Extract the [X, Y] coordinate from the center of the cell holding the provided text.  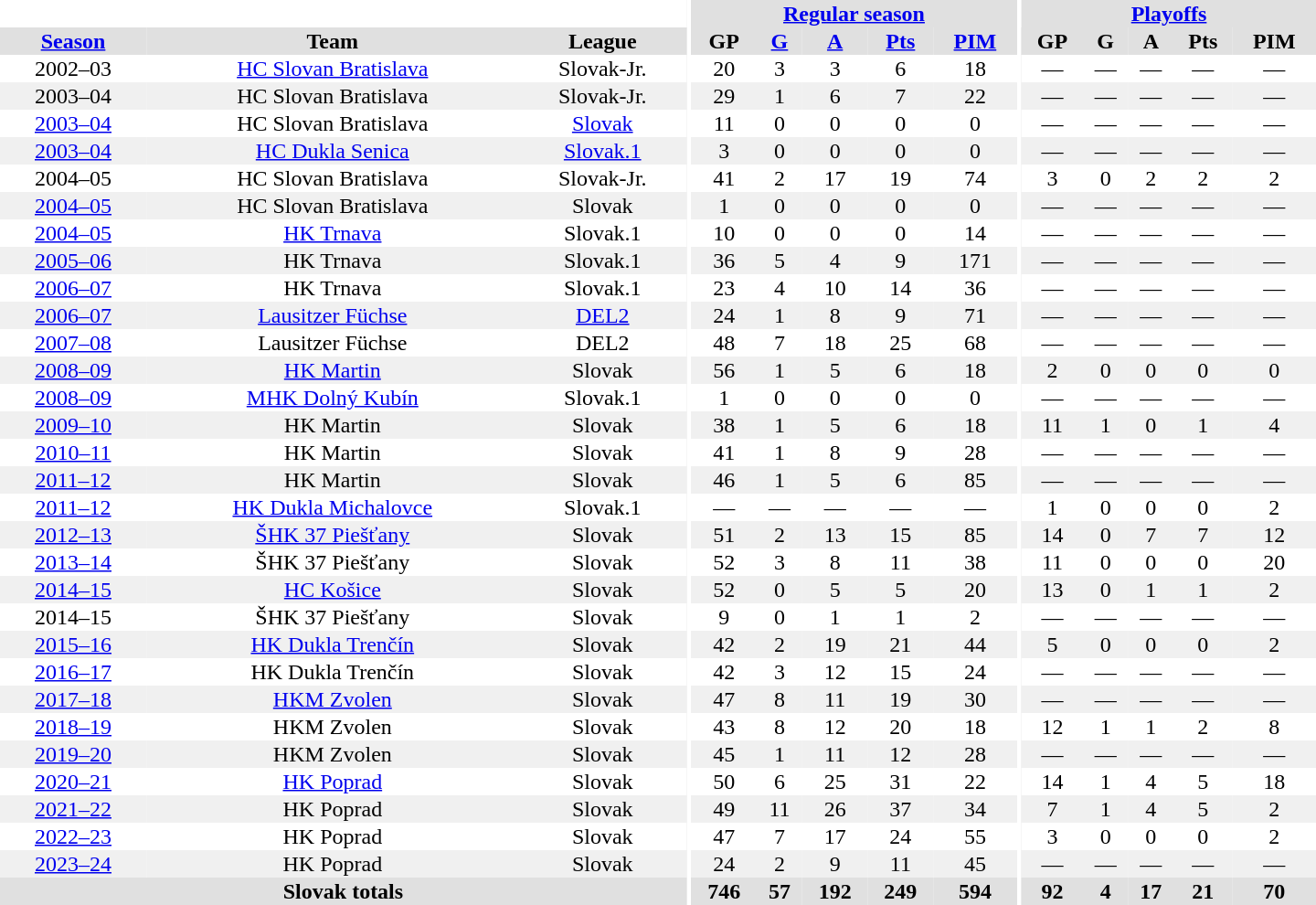
746 [724, 891]
29 [724, 96]
23 [724, 288]
HC Košice [333, 590]
70 [1274, 891]
2002–03 [73, 69]
2007–08 [73, 343]
192 [835, 891]
2013–14 [73, 562]
44 [974, 644]
2018–19 [73, 727]
2019–20 [73, 754]
50 [724, 782]
26 [835, 809]
57 [780, 891]
56 [724, 370]
37 [901, 809]
Playoffs [1169, 14]
2009–10 [73, 425]
Slovak totals [344, 891]
594 [974, 891]
68 [974, 343]
51 [724, 535]
2022–23 [73, 836]
2005–06 [73, 261]
55 [974, 836]
2010–11 [73, 452]
2016–17 [73, 672]
30 [974, 699]
Season [73, 41]
League [603, 41]
HK Dukla Michalovce [333, 507]
48 [724, 343]
2023–24 [73, 864]
74 [974, 178]
2020–21 [73, 782]
Team [333, 41]
171 [974, 261]
HC Dukla Senica [333, 151]
2012–13 [73, 535]
Regular season [854, 14]
2015–16 [73, 644]
34 [974, 809]
43 [724, 727]
2021–22 [73, 809]
MHK Dolný Kubín [333, 398]
92 [1053, 891]
31 [901, 782]
2017–18 [73, 699]
71 [974, 315]
49 [724, 809]
249 [901, 891]
46 [724, 480]
